Identify which cell holds the provided text, then report its [x, y] central coordinate. 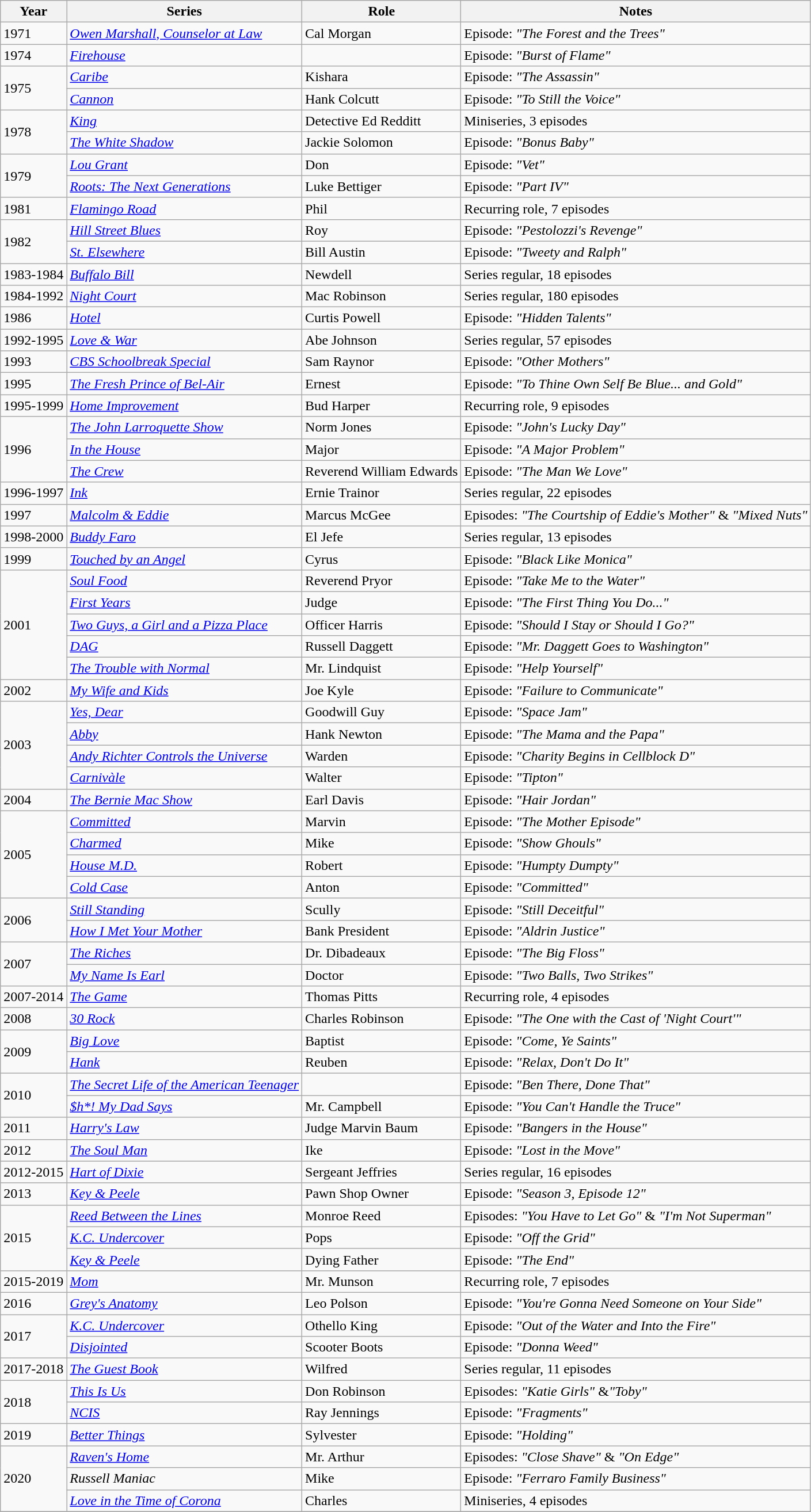
Hank Newton [382, 734]
1995-1999 [33, 406]
Episode: "Charity Begins in Cellblock D" [635, 756]
Episode: "Ben There, Done That" [635, 1085]
$h*! My Dad Says [184, 1106]
Episode: "Black Like Monica" [635, 559]
Episode: "Space Jam" [635, 712]
Episode: "Ferraro Family Business" [635, 1479]
The White Shadow [184, 143]
2001 [33, 624]
Othello King [382, 1325]
Series regular, 18 episodes [635, 274]
1993 [33, 362]
Episode: "Hidden Talents" [635, 318]
Home Improvement [184, 406]
Mac Robinson [382, 296]
Episode: "Season 3, Episode 12" [635, 1194]
Series regular, 22 episodes [635, 493]
Night Court [184, 296]
Charles Robinson [382, 1019]
Miniseries, 3 episodes [635, 121]
Leo Polson [382, 1303]
Bud Harper [382, 406]
Charmed [184, 843]
1978 [33, 132]
Dr. Dibadeaux [382, 953]
Sylvester [382, 1435]
This Is Us [184, 1391]
1975 [33, 88]
El Jefe [382, 537]
Episode: "The First Thing You Do..." [635, 602]
Scooter Boots [382, 1347]
Andy Richter Controls the Universe [184, 756]
1998-2000 [33, 537]
Mr. Arthur [382, 1457]
Hank Colcutt [382, 99]
Episode: "To Thine Own Self Be Blue... and Gold" [635, 384]
Episodes: "The Courtship of Eddie's Mother" & "Mixed Nuts" [635, 515]
Series regular, 57 episodes [635, 340]
Jackie Solomon [382, 143]
Episode: "Should I Stay or Should I Go?" [635, 624]
Judge Marvin Baum [382, 1128]
Episode: "The Assassin" [635, 77]
Episode: "Other Mothers" [635, 362]
Episodes: "Katie Girls" &"Toby" [635, 1391]
Episode: "Show Ghouls" [635, 843]
Lou Grant [184, 165]
Series regular, 16 episodes [635, 1172]
Goodwill Guy [382, 712]
2011 [33, 1128]
The Game [184, 997]
Series [184, 12]
Episode: "A Major Problem" [635, 449]
Miniseries, 4 episodes [635, 1500]
Owen Marshall, Counselor at Law [184, 33]
St. Elsewhere [184, 252]
Norm Jones [382, 427]
Year [33, 12]
Episode: "The Mother Episode" [635, 822]
Bill Austin [382, 252]
2012 [33, 1150]
Touched by an Angel [184, 559]
The Bernie Mac Show [184, 800]
Recurring role, 9 episodes [635, 406]
Disjointed [184, 1347]
2006 [33, 920]
King [184, 121]
Notes [635, 12]
The Fresh Prince of Bel-Air [184, 384]
Committed [184, 822]
Reuben [382, 1063]
Don [382, 165]
Episode: "Holding" [635, 1435]
2017 [33, 1336]
Episode: "The Man We Love" [635, 471]
Bank President [382, 931]
Flamingo Road [184, 208]
2018 [33, 1402]
Buddy Faro [184, 537]
Episode: "Tweety and Ralph" [635, 252]
Don Robinson [382, 1391]
Episode: "Burst of Flame" [635, 55]
1992-1995 [33, 340]
Episode: "Two Balls, Two Strikes" [635, 975]
Episode: "Donna Weed" [635, 1347]
Firehouse [184, 55]
Recurring role, 4 episodes [635, 997]
2013 [33, 1194]
Episode: "Failure to Communicate" [635, 690]
1986 [33, 318]
30 Rock [184, 1019]
Role [382, 12]
1996 [33, 449]
Abby [184, 734]
2017-2018 [33, 1369]
Episode: "John's Lucky Day" [635, 427]
Episode: "Come, Ye Saints" [635, 1041]
The Trouble with Normal [184, 669]
1971 [33, 33]
Thomas Pitts [382, 997]
First Years [184, 602]
Reverend Pryor [382, 581]
Ike [382, 1150]
Series regular, 13 episodes [635, 537]
2012-2015 [33, 1172]
NCIS [184, 1413]
1997 [33, 515]
CBS Schoolbreak Special [184, 362]
Ernest [382, 384]
Two Guys, a Girl and a Pizza Place [184, 624]
Episode: "Relax, Don't Do It" [635, 1063]
Earl Davis [382, 800]
Warden [382, 756]
2002 [33, 690]
Kishara [382, 77]
Grey's Anatomy [184, 1303]
1996-1997 [33, 493]
Series regular, 11 episodes [635, 1369]
Episode: "Out of the Water and Into the Fire" [635, 1325]
Scully [382, 909]
Carnivàle [184, 778]
2010 [33, 1095]
Russell Maniac [184, 1479]
Monroe Reed [382, 1216]
1984-1992 [33, 296]
2003 [33, 745]
DAG [184, 647]
Episode: "Off the Grid" [635, 1238]
2020 [33, 1479]
Episode: "The Forest and the Trees" [635, 33]
Big Love [184, 1041]
Robert [382, 865]
How I Met Your Mother [184, 931]
Love & War [184, 340]
Harry's Law [184, 1128]
Episode: "The End" [635, 1259]
Episode: "Take Me to the Water" [635, 581]
Episode: "You're Gonna Need Someone on Your Side" [635, 1303]
1999 [33, 559]
Pawn Shop Owner [382, 1194]
The Riches [184, 953]
1979 [33, 175]
2015 [33, 1238]
The Soul Man [184, 1150]
Sam Raynor [382, 362]
Charles [382, 1500]
Episode: "The Mama and the Papa" [635, 734]
Hotel [184, 318]
Marcus McGee [382, 515]
Cold Case [184, 887]
Phil [382, 208]
Hank [184, 1063]
House M.D. [184, 865]
Episodes: "You Have to Let Go" & "I'm Not Superman" [635, 1216]
Still Standing [184, 909]
Luke Bettiger [382, 186]
Episode: "Part IV" [635, 186]
Roots: The Next Generations [184, 186]
The Guest Book [184, 1369]
Hart of Dixie [184, 1172]
Episode: "Tipton" [635, 778]
Joe Kyle [382, 690]
2019 [33, 1435]
Curtis Powell [382, 318]
Caribe [184, 77]
Episode: "Aldrin Justice" [635, 931]
In the House [184, 449]
2004 [33, 800]
Episode: "The One with the Cast of 'Night Court'" [635, 1019]
2007 [33, 964]
1981 [33, 208]
2009 [33, 1052]
Buffalo Bill [184, 274]
Episode: "Still Deceitful" [635, 909]
Love in the Time of Corona [184, 1500]
1982 [33, 241]
Episode: "You Can't Handle the Truce" [635, 1106]
Episode: "Vet" [635, 165]
2016 [33, 1303]
Ray Jennings [382, 1413]
Better Things [184, 1435]
Episode: "Bonus Baby" [635, 143]
Major [382, 449]
The Secret Life of the American Teenager [184, 1085]
Walter [382, 778]
Hill Street Blues [184, 230]
The John Larroquette Show [184, 427]
2015-2019 [33, 1281]
Baptist [382, 1041]
Yes, Dear [184, 712]
Mr. Lindquist [382, 669]
Officer Harris [382, 624]
Series regular, 180 episodes [635, 296]
Mr. Munson [382, 1281]
Episode: "Pestolozzi's Revenge" [635, 230]
Episodes: "Close Shave" & "On Edge" [635, 1457]
Episode: "Bangers in the House" [635, 1128]
Detective Ed Redditt [382, 121]
Doctor [382, 975]
Malcolm & Eddie [184, 515]
My Name Is Earl [184, 975]
1983-1984 [33, 274]
Episode: "Lost in the Move" [635, 1150]
Episode: "Fragments" [635, 1413]
Reed Between the Lines [184, 1216]
Episode: "Mr. Daggett Goes to Washington" [635, 647]
Newdell [382, 274]
Cal Morgan [382, 33]
Abe Johnson [382, 340]
Ink [184, 493]
Dying Father [382, 1259]
My Wife and Kids [184, 690]
Mr. Campbell [382, 1106]
Episode: "To Still the Voice" [635, 99]
Marvin [382, 822]
2008 [33, 1019]
Episode: "Committed" [635, 887]
Ernie Trainor [382, 493]
Mom [184, 1281]
Cannon [184, 99]
Episode: "Help Yourself" [635, 669]
Episode: "Humpty Dumpty" [635, 865]
The Crew [184, 471]
Cyrus [382, 559]
Roy [382, 230]
Reverend William Edwards [382, 471]
Sergeant Jeffries [382, 1172]
Pops [382, 1238]
Raven's Home [184, 1457]
Episode: "Hair Jordan" [635, 800]
1974 [33, 55]
2007-2014 [33, 997]
1995 [33, 384]
Russell Daggett [382, 647]
Judge [382, 602]
Episode: "The Big Floss" [635, 953]
Soul Food [184, 581]
2005 [33, 854]
Anton [382, 887]
Wilfred [382, 1369]
